From the cell containing the given text, extract its center point as (x, y) coordinate. 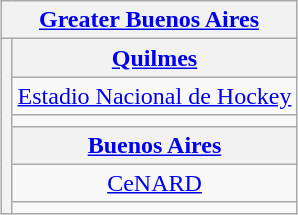
Buenos Aires (154, 145)
Quilmes (154, 58)
Greater Buenos Aires (149, 20)
Estadio Nacional de Hockey (154, 96)
CeNARD (154, 183)
